Determine the (X, Y) coordinate at the center of the cell enclosing the given text.  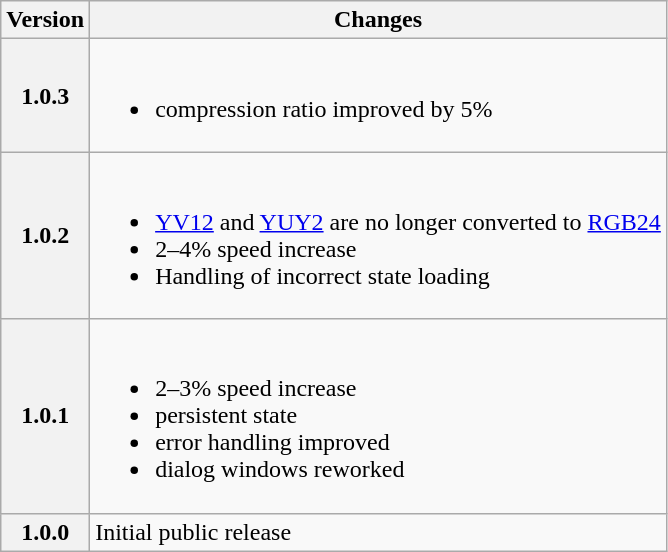
Version (46, 20)
Initial public release (378, 532)
1.0.2 (46, 236)
2–3% speed increasepersistent stateerror handling improveddialog windows reworked (378, 416)
compression ratio improved by 5% (378, 96)
Changes (378, 20)
YV12 and YUY2 are no longer converted to RGB242–4% speed increaseHandling of incorrect state loading (378, 236)
1.0.1 (46, 416)
1.0.3 (46, 96)
1.0.0 (46, 532)
